Locate the cell with the specified text and output its [X, Y] center coordinate. 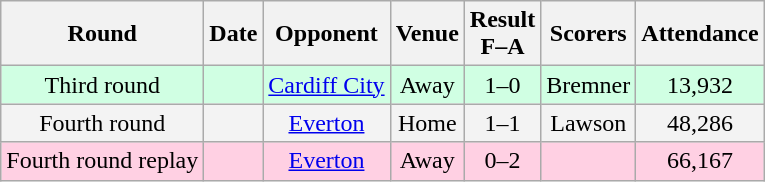
Cardiff City [326, 85]
13,932 [700, 85]
Fourth round [102, 123]
66,167 [700, 161]
Scorers [588, 34]
Home [427, 123]
Attendance [700, 34]
1–0 [502, 85]
ResultF–A [502, 34]
Round [102, 34]
48,286 [700, 123]
Venue [427, 34]
Date [234, 34]
0–2 [502, 161]
Opponent [326, 34]
Fourth round replay [102, 161]
Lawson [588, 123]
Third round [102, 85]
Bremner [588, 85]
1–1 [502, 123]
